Scan for the cell matching the given text and deliver its (X, Y) coordinate at center. 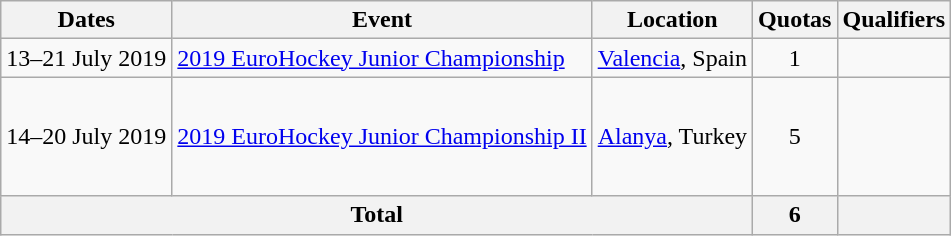
6 (795, 215)
Qualifiers (894, 20)
Location (672, 20)
14–20 July 2019 (86, 136)
2019 EuroHockey Junior Championship II (382, 136)
Event (382, 20)
2019 EuroHockey Junior Championship (382, 58)
Dates (86, 20)
13–21 July 2019 (86, 58)
Quotas (795, 20)
5 (795, 136)
Valencia, Spain (672, 58)
1 (795, 58)
Total (377, 215)
Alanya, Turkey (672, 136)
